Search for the cell housing the specified text and yield its [X, Y] center coordinate. 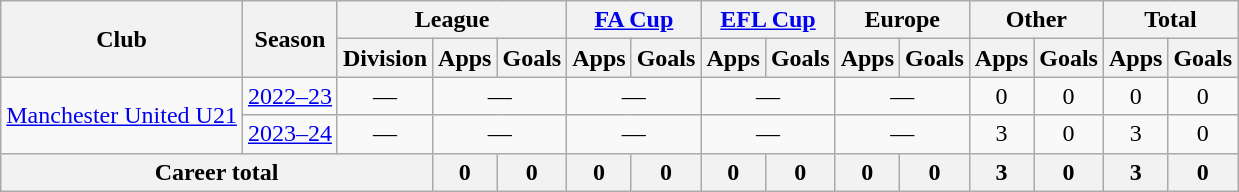
Career total [217, 172]
Manchester United U21 [122, 115]
EFL Cup [768, 20]
Division [384, 58]
Season [290, 39]
Other [1036, 20]
Club [122, 39]
Europe [902, 20]
2023–24 [290, 134]
League [452, 20]
2022–23 [290, 96]
FA Cup [634, 20]
Total [1170, 20]
